Identify which cell holds the provided text, then report its (X, Y) central coordinate. 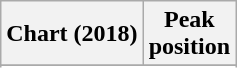
Chart (2018) (72, 34)
Peak position (189, 34)
